Search for the cell housing the specified text and yield its [x, y] center coordinate. 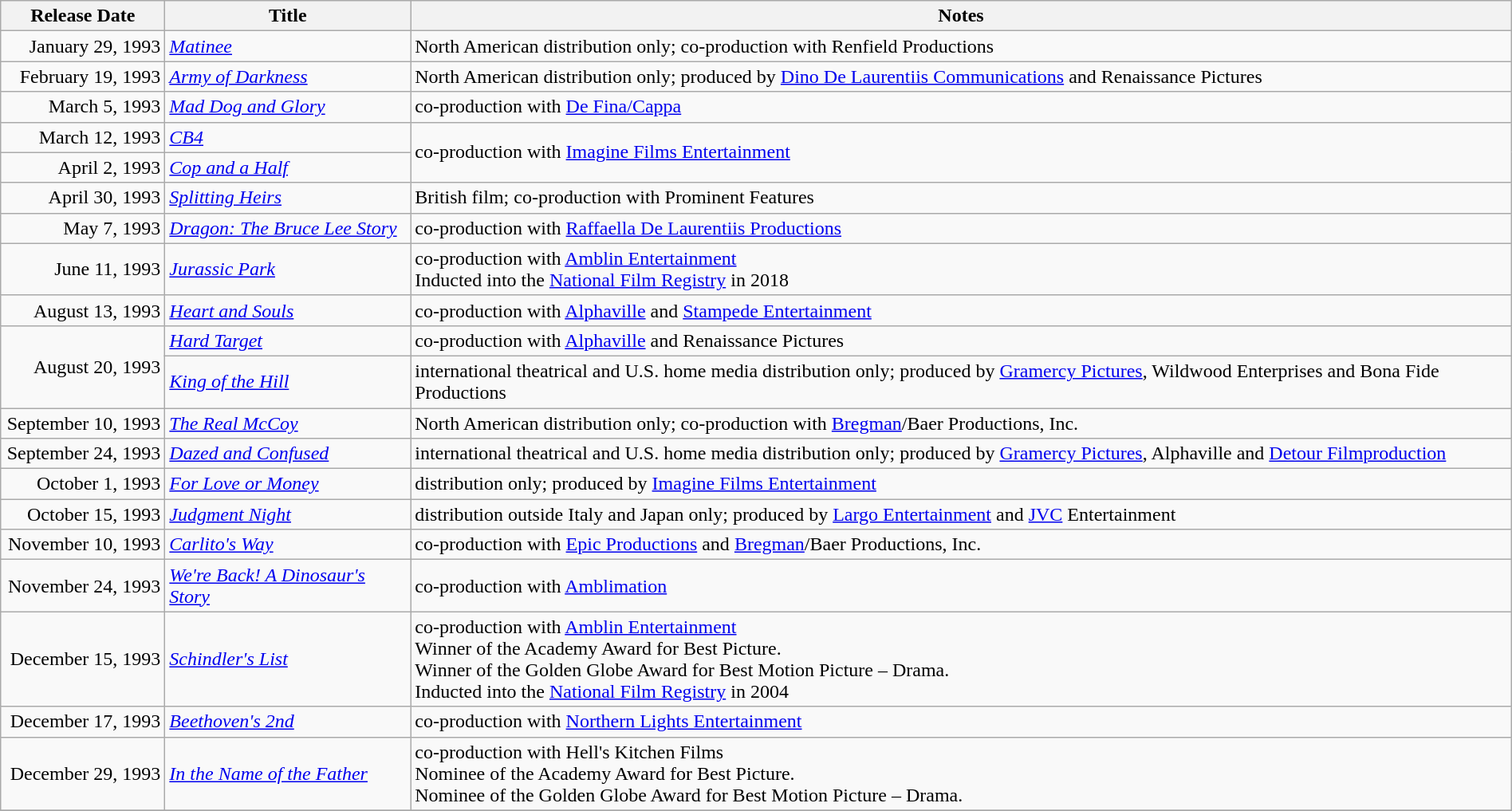
co-production with Imagine Films Entertainment [962, 152]
Jurassic Park [288, 270]
Dazed and Confused [288, 454]
co-production with De Fina/Cappa [962, 107]
October 1, 1993 [83, 484]
We're Back! A Dinosaur's Story [288, 585]
co-production with Northern Lights Entertainment [962, 722]
Release Date [83, 16]
co-production with Alphaville and Renaissance Pictures [962, 341]
Splitting Heirs [288, 198]
CB4 [288, 137]
Schindler's List [288, 659]
Army of Darkness [288, 77]
Hard Target [288, 341]
North American distribution only; produced by Dino De Laurentiis Communications and Renaissance Pictures [962, 77]
Matinee [288, 46]
February 19, 1993 [83, 77]
international theatrical and U.S. home media distribution only; produced by Gramercy Pictures, Wildwood Enterprises and Bona Fide Productions [962, 381]
December 29, 1993 [83, 774]
Dragon: The Bruce Lee Story [288, 228]
North American distribution only; co-production with Bregman/Baer Productions, Inc. [962, 423]
distribution outside Italy and Japan only; produced by Largo Entertainment and JVC Entertainment [962, 514]
For Love or Money [288, 484]
November 10, 1993 [83, 545]
March 12, 1993 [83, 137]
April 2, 1993 [83, 167]
distribution only; produced by Imagine Films Entertainment [962, 484]
December 15, 1993 [83, 659]
British film; co-production with Prominent Features [962, 198]
Cop and a Half [288, 167]
January 29, 1993 [83, 46]
Carlito's Way [288, 545]
December 17, 1993 [83, 722]
co-production with Raffaella De Laurentiis Productions [962, 228]
co-production with Amblimation [962, 585]
North American distribution only; co-production with Renfield Productions [962, 46]
March 5, 1993 [83, 107]
Notes [962, 16]
May 7, 1993 [83, 228]
In the Name of the Father [288, 774]
Mad Dog and Glory [288, 107]
September 24, 1993 [83, 454]
co-production with Amblin EntertainmentInducted into the National Film Registry in 2018 [962, 270]
September 10, 1993 [83, 423]
King of the Hill [288, 381]
The Real McCoy [288, 423]
Beethoven's 2nd [288, 722]
international theatrical and U.S. home media distribution only; produced by Gramercy Pictures, Alphaville and Detour Filmproduction [962, 454]
Title [288, 16]
November 24, 1993 [83, 585]
April 30, 1993 [83, 198]
co-production with Epic Productions and Bregman/Baer Productions, Inc. [962, 545]
August 13, 1993 [83, 310]
June 11, 1993 [83, 270]
Judgment Night [288, 514]
co-production with Alphaville and Stampede Entertainment [962, 310]
October 15, 1993 [83, 514]
Heart and Souls [288, 310]
August 20, 1993 [83, 367]
